Detect which cell encompasses the target text, then output its [x, y] center coordinate. 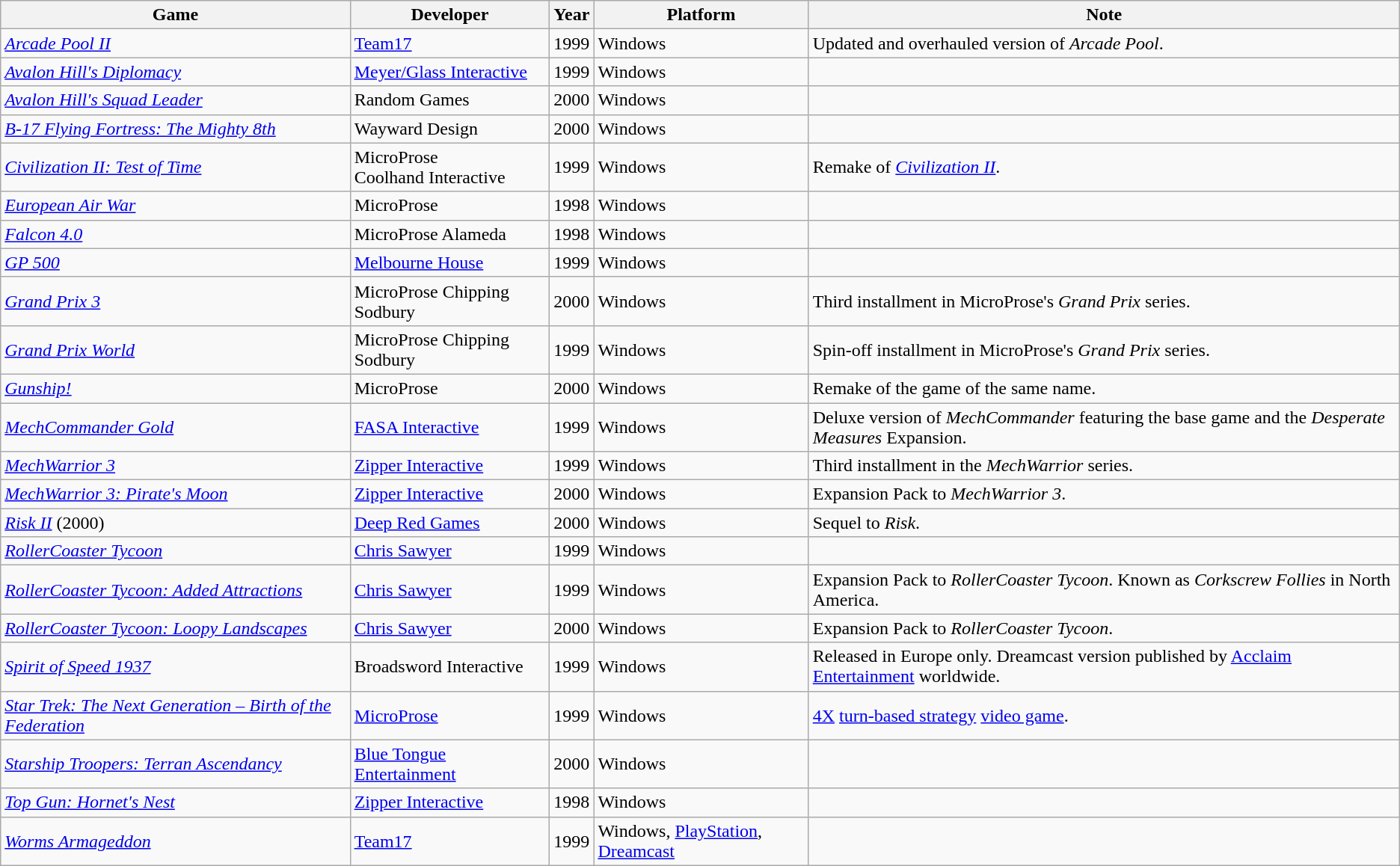
MechWarrior 3 [175, 466]
Arcade Pool II [175, 43]
Falcon 4.0 [175, 234]
Third installment in the MechWarrior series. [1104, 466]
Updated and overhauled version of Arcade Pool. [1104, 43]
MicroProse Alameda [450, 234]
Grand Prix World [175, 350]
Spin-off installment in MicroProse's Grand Prix series. [1104, 350]
Starship Troopers: Terran Ascendancy [175, 764]
Blue Tongue Entertainment [450, 764]
Worms Armageddon [175, 841]
MechWarrior 3: Pirate's Moon [175, 494]
Broadsword Interactive [450, 667]
Expansion Pack to RollerCoaster Tycoon. Known as Corkscrew Follies in North America. [1104, 589]
MechCommander Gold [175, 426]
4X turn-based strategy video game. [1104, 715]
Year [571, 15]
GP 500 [175, 262]
Risk II (2000) [175, 523]
RollerCoaster Tycoon: Added Attractions [175, 589]
Game [175, 15]
Note [1104, 15]
RollerCoaster Tycoon: Loopy Landscapes [175, 628]
Remake of Civilization II. [1104, 168]
Grand Prix 3 [175, 301]
Spirit of Speed 1937 [175, 667]
Third installment in MicroProse's Grand Prix series. [1104, 301]
Avalon Hill's Diplomacy [175, 72]
Gunship! [175, 388]
Platform [701, 15]
Developer [450, 15]
Star Trek: The Next Generation – Birth of the Federation [175, 715]
Meyer/Glass Interactive [450, 72]
Windows, PlayStation, Dreamcast [701, 841]
Top Gun: Hornet's Nest [175, 802]
Remake of the game of the same name. [1104, 388]
B-17 Flying Fortress: The Mighty 8th [175, 129]
European Air War [175, 206]
Expansion Pack to MechWarrior 3. [1104, 494]
Sequel to Risk. [1104, 523]
FASA Interactive [450, 426]
Wayward Design [450, 129]
Released in Europe only. Dreamcast version published by Acclaim Entertainment worldwide. [1104, 667]
Deluxe version of MechCommander featuring the base game and the Desperate Measures Expansion. [1104, 426]
Avalon Hill's Squad Leader [175, 100]
RollerCoaster Tycoon [175, 551]
Random Games [450, 100]
Expansion Pack to RollerCoaster Tycoon. [1104, 628]
Civilization II: Test of Time [175, 168]
MicroProseCoolhand Interactive [450, 168]
Melbourne House [450, 262]
Deep Red Games [450, 523]
